Identify which cell holds the provided text, then report its (x, y) central coordinate. 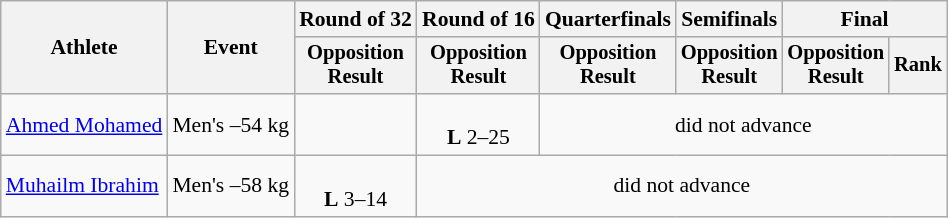
L 2–25 (478, 124)
Ahmed Mohamed (84, 124)
Final (864, 19)
Rank (918, 66)
Muhailm Ibrahim (84, 186)
Men's –54 kg (230, 124)
Men's –58 kg (230, 186)
Quarterfinals (608, 19)
Athlete (84, 48)
Round of 32 (356, 19)
Event (230, 48)
Semifinals (730, 19)
L 3–14 (356, 186)
Round of 16 (478, 19)
